From the cell containing the given text, extract its center point as (X, Y) coordinate. 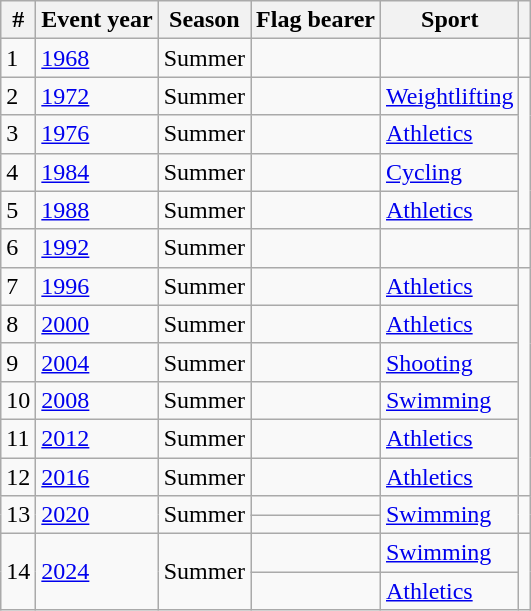
1984 (97, 172)
11 (18, 438)
4 (18, 172)
2024 (97, 572)
Flag bearer (316, 20)
1988 (97, 210)
1 (18, 58)
5 (18, 210)
1968 (97, 58)
8 (18, 324)
2 (18, 96)
2004 (97, 362)
Weightlifting (449, 96)
1972 (97, 96)
1976 (97, 134)
7 (18, 286)
9 (18, 362)
2008 (97, 400)
Sport (449, 20)
2000 (97, 324)
6 (18, 248)
2020 (97, 515)
2012 (97, 438)
1992 (97, 248)
1996 (97, 286)
10 (18, 400)
Cycling (449, 172)
13 (18, 515)
Event year (97, 20)
# (18, 20)
3 (18, 134)
Shooting (449, 362)
2016 (97, 477)
Season (204, 20)
12 (18, 477)
14 (18, 572)
